Output the (X, Y) coordinate of the center of the cell containing the given text.  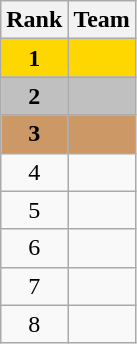
Team (102, 20)
8 (34, 324)
7 (34, 286)
6 (34, 248)
Rank (34, 20)
2 (34, 96)
1 (34, 58)
4 (34, 172)
3 (34, 134)
5 (34, 210)
